Return the [x, y] coordinate for the center point of the cell that contains the specified text.  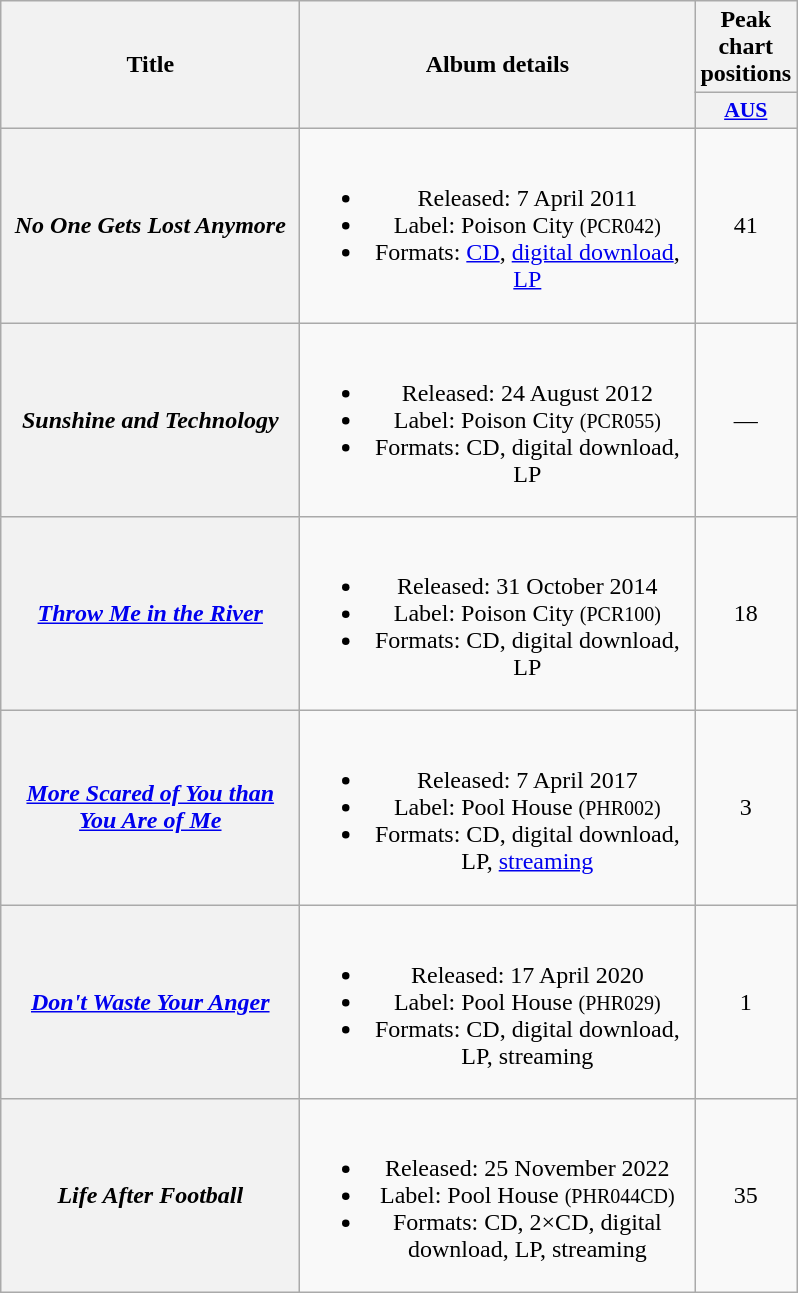
— [746, 419]
Sunshine and Technology [150, 419]
AUS [746, 111]
Title [150, 65]
Don't Waste Your Anger [150, 1002]
Released: 7 April 2011Label: Poison City (PCR042)Formats: CD, digital download, LP [498, 225]
Released: 7 April 2017Label: Pool House (PHR002)Formats: CD, digital download, LP, streaming [498, 808]
Album details [498, 65]
Released: 25 November 2022Label: Pool House (PHR044CD)Formats: CD, 2×CD, digital download, LP, streaming [498, 1196]
41 [746, 225]
More Scared of You than You Are of Me [150, 808]
Released: 31 October 2014Label: Poison City (PCR100)Formats: CD, digital download, LP [498, 614]
Throw Me in the River [150, 614]
3 [746, 808]
35 [746, 1196]
1 [746, 1002]
Released: 24 August 2012Label: Poison City (PCR055)Formats: CD, digital download, LP [498, 419]
18 [746, 614]
Peak chart positions [746, 47]
Released: 17 April 2020Label: Pool House (PHR029)Formats: CD, digital download, LP, streaming [498, 1002]
Life After Football [150, 1196]
No One Gets Lost Anymore [150, 225]
